Scan for the cell matching the given text and deliver its [x, y] coordinate at center. 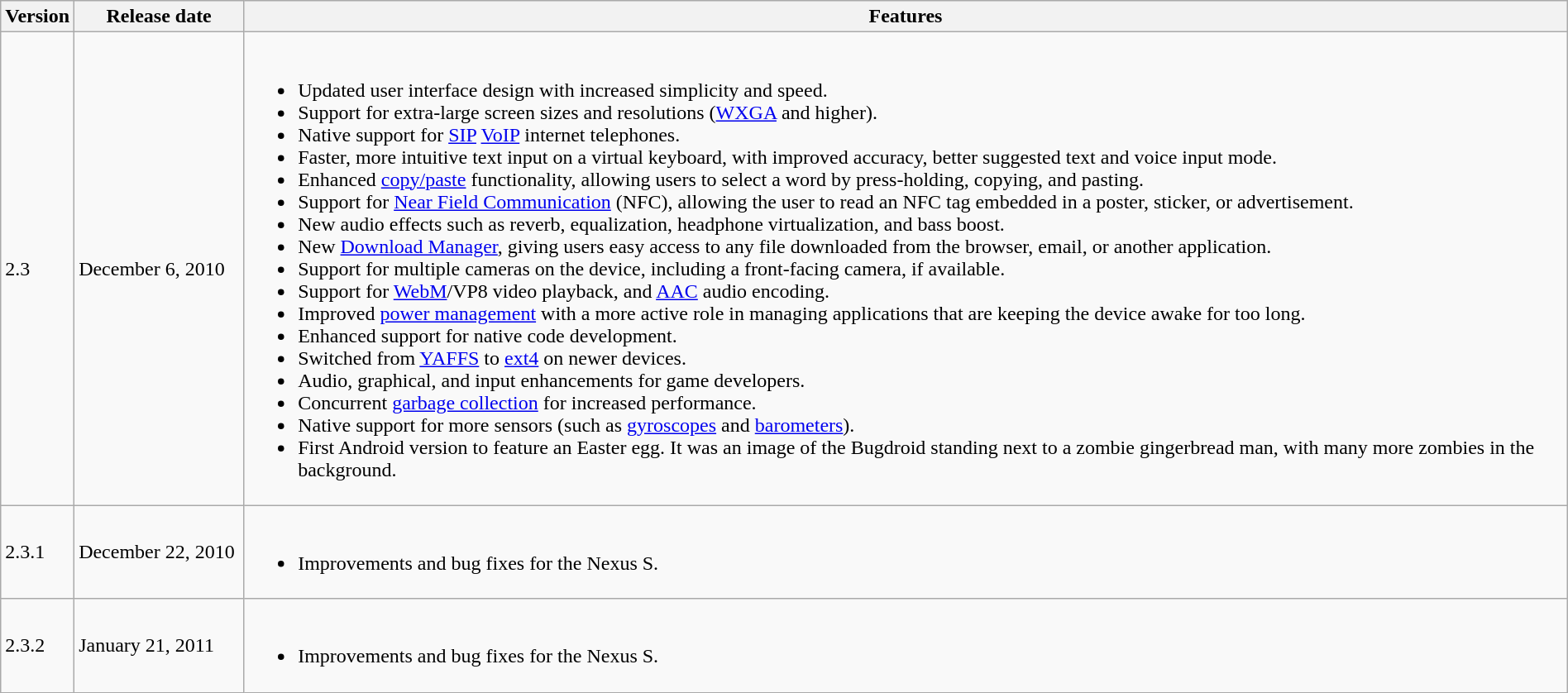
Version [38, 17]
2.3 [38, 269]
December 6, 2010 [159, 269]
Features [906, 17]
Release date [159, 17]
January 21, 2011 [159, 645]
December 22, 2010 [159, 552]
2.3.1 [38, 552]
2.3.2 [38, 645]
